Return the (x, y) coordinate for the center point of the cell that contains the specified text.  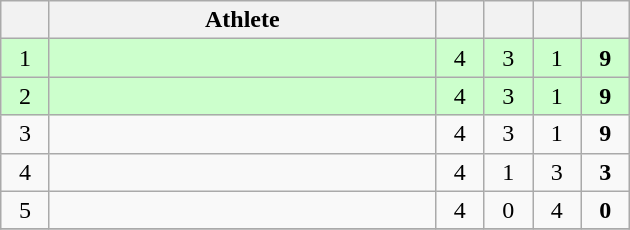
5 (26, 210)
2 (26, 96)
Athlete (242, 20)
